Provide the (X, Y) coordinate of the cell's center where the given text is located.  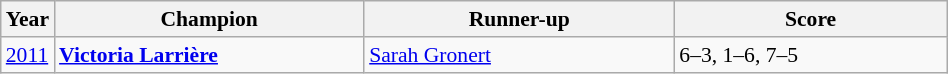
6–3, 1–6, 7–5 (810, 55)
Score (810, 19)
Victoria Larrière (209, 55)
Runner-up (519, 19)
2011 (28, 55)
Champion (209, 19)
Year (28, 19)
Sarah Gronert (519, 55)
